Determine the [X, Y] coordinate at the center of the cell enclosing the given text.  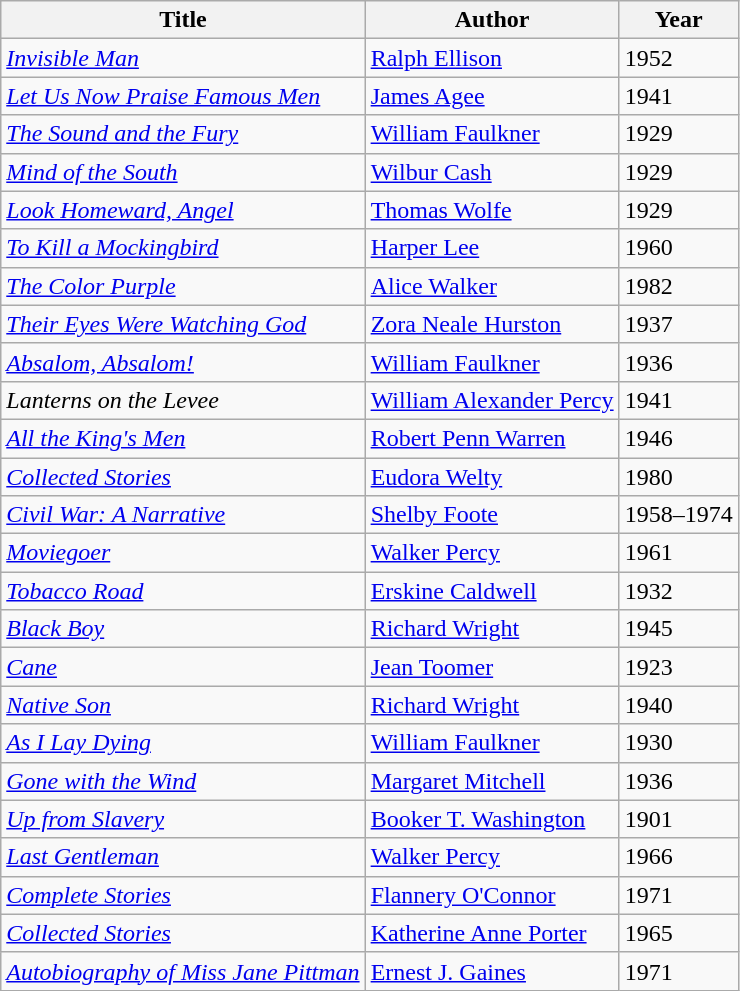
Let Us Now Praise Famous Men [183, 96]
To Kill a Mockingbird [183, 248]
Tobacco Road [183, 591]
1966 [678, 857]
Zora Neale Hurston [492, 324]
Alice Walker [492, 286]
As I Lay Dying [183, 743]
William Alexander Percy [492, 400]
Shelby Foote [492, 515]
Margaret Mitchell [492, 781]
Lanterns on the Levee [183, 400]
Harper Lee [492, 248]
Mind of the South [183, 172]
Complete Stories [183, 895]
1932 [678, 591]
Invisible Man [183, 58]
Jean Toomer [492, 667]
All the King's Men [183, 438]
Booker T. Washington [492, 819]
Gone with the Wind [183, 781]
1946 [678, 438]
Eudora Welty [492, 477]
Wilbur Cash [492, 172]
1960 [678, 248]
Robert Penn Warren [492, 438]
Author [492, 20]
Up from Slavery [183, 819]
The Color Purple [183, 286]
1940 [678, 705]
Katherine Anne Porter [492, 933]
1965 [678, 933]
Ralph Ellison [492, 58]
Look Homeward, Angel [183, 210]
1980 [678, 477]
Cane [183, 667]
1958–1974 [678, 515]
Title [183, 20]
Absalom, Absalom! [183, 362]
Autobiography of Miss Jane Pittman [183, 971]
1930 [678, 743]
1952 [678, 58]
Native Son [183, 705]
James Agee [492, 96]
Civil War: A Narrative [183, 515]
1923 [678, 667]
Last Gentleman [183, 857]
Flannery O'Connor [492, 895]
Black Boy [183, 629]
Thomas Wolfe [492, 210]
1937 [678, 324]
The Sound and the Fury [183, 134]
Erskine Caldwell [492, 591]
Their Eyes Were Watching God [183, 324]
1961 [678, 553]
Year [678, 20]
Moviegoer [183, 553]
1945 [678, 629]
1982 [678, 286]
1901 [678, 819]
Ernest J. Gaines [492, 971]
